Scan for the cell matching the given text and deliver its (X, Y) coordinate at center. 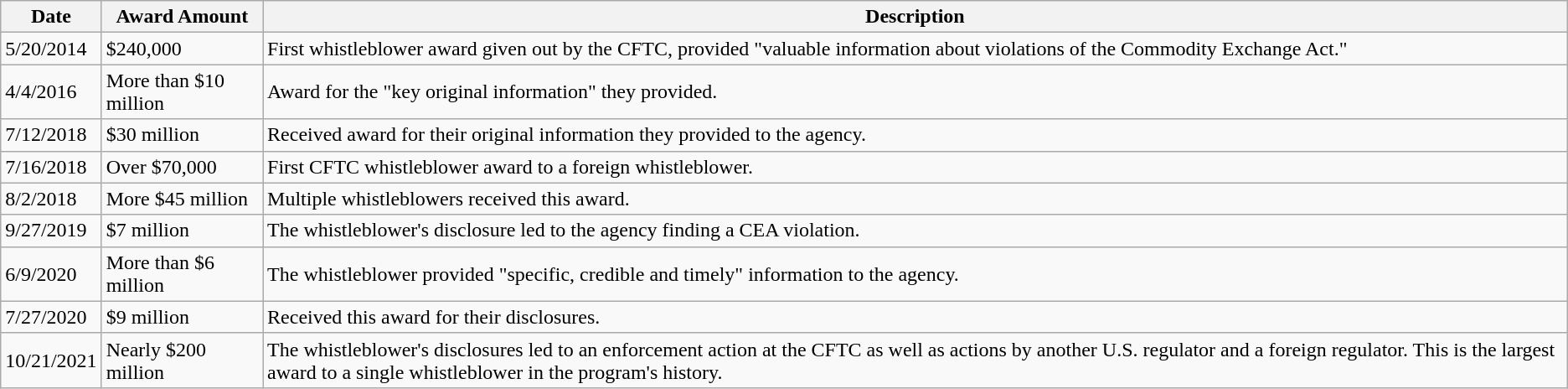
10/21/2021 (51, 360)
Multiple whistleblowers received this award. (916, 199)
More than $6 million (182, 273)
7/12/2018 (51, 135)
Over $70,000 (182, 167)
First whistleblower award given out by the CFTC, provided "valuable information about violations of the Commodity Exchange Act." (916, 49)
Description (916, 17)
More $45 million (182, 199)
7/27/2020 (51, 317)
Received award for their original information they provided to the agency. (916, 135)
8/2/2018 (51, 199)
The whistleblower's disclosure led to the agency finding a CEA violation. (916, 231)
Received this award for their disclosures. (916, 317)
$240,000 (182, 49)
Nearly $200 million (182, 360)
$7 million (182, 231)
Award for the "key original information" they provided. (916, 92)
6/9/2020 (51, 273)
$30 million (182, 135)
The whistleblower provided "specific, credible and timely" information to the agency. (916, 273)
4/4/2016 (51, 92)
Award Amount (182, 17)
First CFTC whistleblower award to a foreign whistleblower. (916, 167)
5/20/2014 (51, 49)
$9 million (182, 317)
9/27/2019 (51, 231)
7/16/2018 (51, 167)
More than $10 million (182, 92)
Date (51, 17)
